Extract the [X, Y] coordinate from the center of the cell holding the provided text.  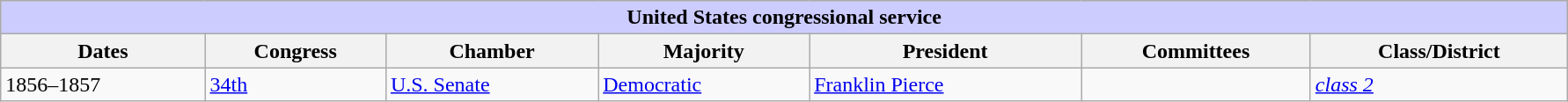
Committees [1197, 51]
34th [296, 84]
Class/District [1439, 51]
Congress [296, 51]
United States congressional service [785, 18]
Dates [103, 51]
Chamber [491, 51]
1856–1857 [103, 84]
U.S. Senate [491, 84]
Democratic [704, 84]
President [945, 51]
Franklin Pierce [945, 84]
class 2 [1439, 84]
Majority [704, 51]
